Return [x, y] of the center of cell containing provided text 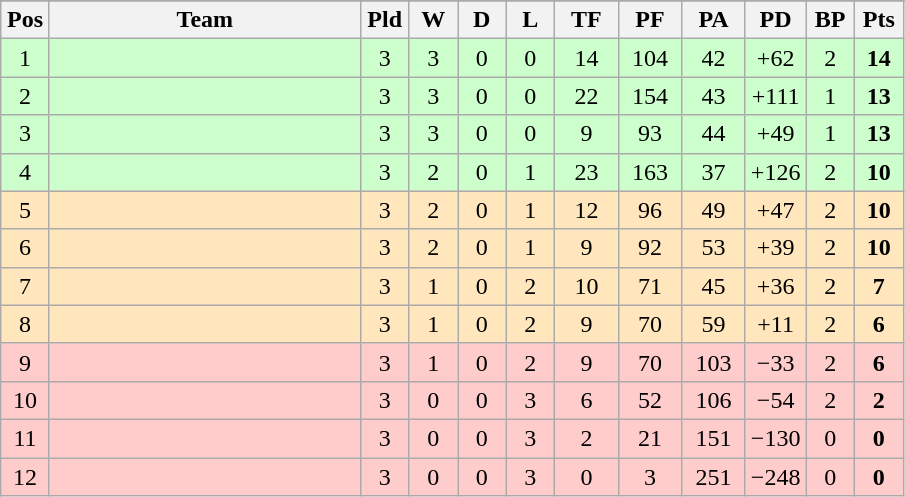
−248 [776, 477]
52 [650, 400]
151 [714, 438]
53 [714, 248]
163 [650, 172]
−130 [776, 438]
93 [650, 134]
42 [714, 58]
103 [714, 362]
−54 [776, 400]
37 [714, 172]
23 [587, 172]
+126 [776, 172]
Team [204, 20]
45 [714, 286]
PD [776, 20]
Pos [26, 20]
TF [587, 20]
4 [26, 172]
Pld [384, 20]
251 [714, 477]
+39 [776, 248]
21 [650, 438]
+36 [776, 286]
59 [714, 324]
11 [26, 438]
D [482, 20]
8 [26, 324]
43 [714, 96]
PA [714, 20]
PF [650, 20]
+111 [776, 96]
BP [830, 20]
49 [714, 210]
+62 [776, 58]
W [434, 20]
104 [650, 58]
Pts [878, 20]
+11 [776, 324]
154 [650, 96]
22 [587, 96]
44 [714, 134]
106 [714, 400]
+47 [776, 210]
+49 [776, 134]
96 [650, 210]
92 [650, 248]
71 [650, 286]
−33 [776, 362]
L [530, 20]
5 [26, 210]
